Extract the [X, Y] coordinate from the center of the cell holding the provided text.  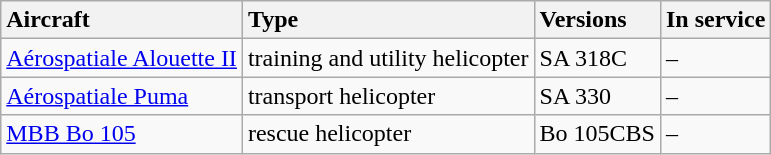
In service [715, 20]
transport helicopter [388, 96]
Type [388, 20]
training and utility helicopter [388, 58]
Bo 105CBS [597, 134]
Aérospatiale Puma [122, 96]
rescue helicopter [388, 134]
Aérospatiale Alouette II [122, 58]
Versions [597, 20]
MBB Bo 105 [122, 134]
SA 330 [597, 96]
SA 318C [597, 58]
Aircraft [122, 20]
